Pinpoint the cell where the given text exists, returning its (X, Y) midpoint coordinate. 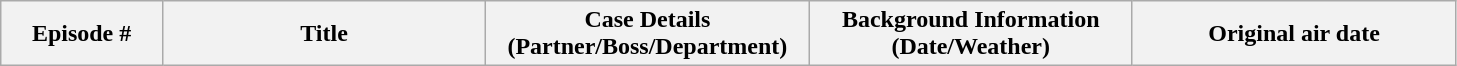
Episode # (82, 34)
Background Information(Date/Weather) (970, 34)
Title (324, 34)
Case Details(Partner/Boss/Department) (648, 34)
Original air date (1294, 34)
